Locate the cell with the specified text and output its [x, y] center coordinate. 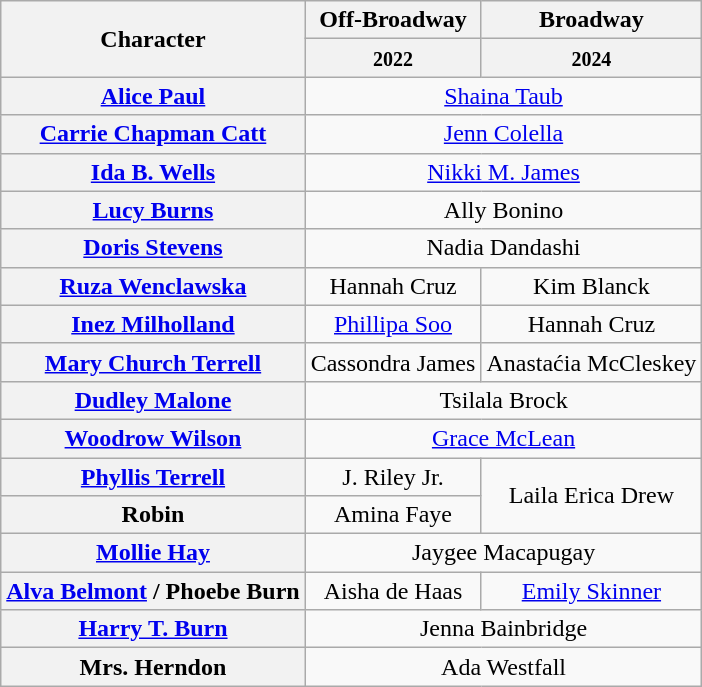
Tsilala Brock [504, 400]
Harry T. Burn [153, 629]
Aisha de Haas [393, 591]
Emily Skinner [592, 591]
Alva Belmont / Phoebe Burn [153, 591]
Jenn Colella [504, 134]
Lucy Burns [153, 210]
Ida B. Wells [153, 172]
J. Riley Jr. [393, 477]
Dudley Malone [153, 400]
2022 [393, 58]
Anastaćia McCleskey [592, 362]
Character [153, 39]
Grace McLean [504, 438]
2024 [592, 58]
Mary Church Terrell [153, 362]
Nikki M. James [504, 172]
Shaina Taub [504, 96]
Woodrow Wilson [153, 438]
Mrs. Herndon [153, 667]
Broadway [592, 20]
Ada Westfall [504, 667]
Jaygee Macapugay [504, 553]
Ruza Wenclawska [153, 286]
Phyllis Terrell [153, 477]
Laila Erica Drew [592, 496]
Inez Milholland [153, 324]
Robin [153, 515]
Jenna Bainbridge [504, 629]
Nadia Dandashi [504, 248]
Ally Bonino [504, 210]
Kim Blanck [592, 286]
Off-Broadway [393, 20]
Doris Stevens [153, 248]
Carrie Chapman Catt [153, 134]
Phillipa Soo [393, 324]
Alice Paul [153, 96]
Cassondra James [393, 362]
Amina Faye [393, 515]
Mollie Hay [153, 553]
